Capture the cell that displays the provided text and extract its (x, y) central coordinate. 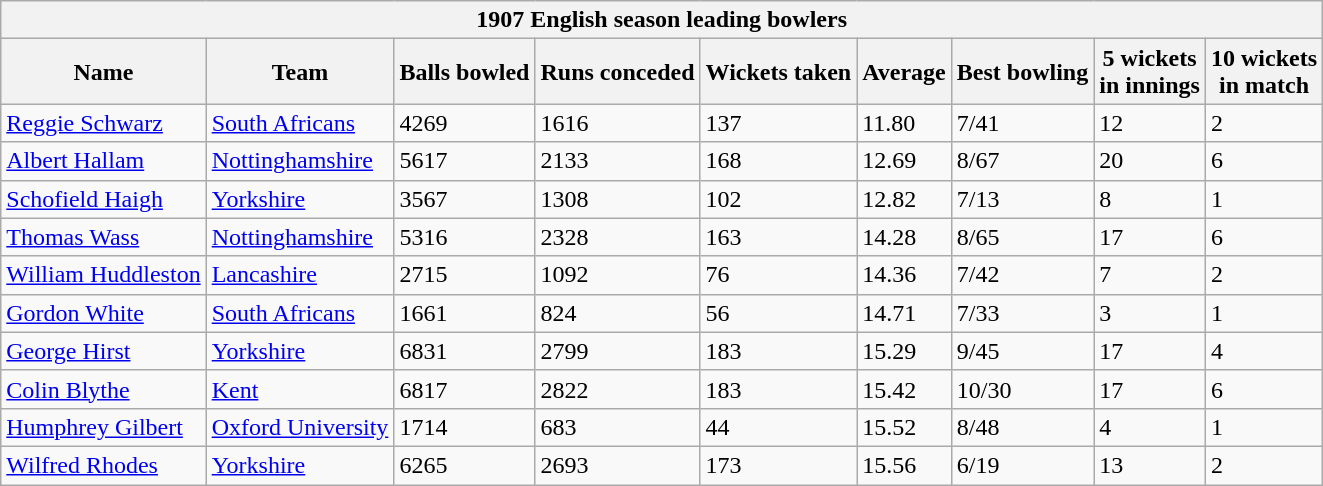
7/13 (1022, 199)
Colin Blythe (104, 389)
10/30 (1022, 389)
4269 (464, 123)
15.42 (904, 389)
Thomas Wass (104, 237)
163 (778, 237)
683 (618, 427)
Balls bowled (464, 72)
7/41 (1022, 123)
William Huddleston (104, 275)
2693 (618, 465)
1308 (618, 199)
8/65 (1022, 237)
Schofield Haigh (104, 199)
7 (1150, 275)
76 (778, 275)
2133 (618, 161)
2799 (618, 351)
6265 (464, 465)
824 (618, 313)
56 (778, 313)
168 (778, 161)
12.69 (904, 161)
2715 (464, 275)
Gordon White (104, 313)
13 (1150, 465)
1661 (464, 313)
6817 (464, 389)
3 (1150, 313)
6/19 (1022, 465)
7/33 (1022, 313)
11.80 (904, 123)
2822 (618, 389)
Name (104, 72)
173 (778, 465)
8/48 (1022, 427)
6831 (464, 351)
5 wicketsin innings (1150, 72)
Best bowling (1022, 72)
15.56 (904, 465)
12.82 (904, 199)
137 (778, 123)
5316 (464, 237)
102 (778, 199)
3567 (464, 199)
1616 (618, 123)
9/45 (1022, 351)
12 (1150, 123)
1714 (464, 427)
Average (904, 72)
Wickets taken (778, 72)
14.36 (904, 275)
7/42 (1022, 275)
1907 English season leading bowlers (662, 20)
14.28 (904, 237)
Runs conceded (618, 72)
Reggie Schwarz (104, 123)
44 (778, 427)
5617 (464, 161)
14.71 (904, 313)
15.52 (904, 427)
15.29 (904, 351)
George Hirst (104, 351)
Oxford University (300, 427)
10 wicketsin match (1264, 72)
20 (1150, 161)
8 (1150, 199)
Team (300, 72)
Wilfred Rhodes (104, 465)
1092 (618, 275)
Kent (300, 389)
Humphrey Gilbert (104, 427)
Albert Hallam (104, 161)
Lancashire (300, 275)
2328 (618, 237)
8/67 (1022, 161)
